Pinpoint the cell where the given text exists, returning its (X, Y) midpoint coordinate. 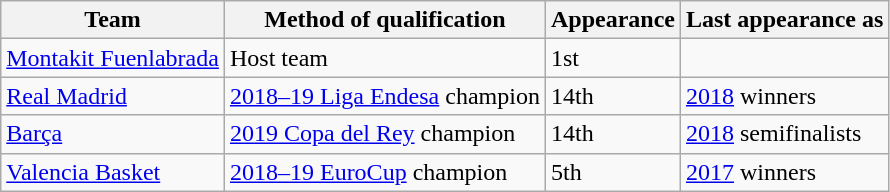
Montakit Fuenlabrada (113, 58)
Host team (384, 58)
2018 winners (784, 96)
Barça (113, 134)
Team (113, 20)
2018 semifinalists (784, 134)
Method of qualification (384, 20)
2019 Copa del Rey champion (384, 134)
2017 winners (784, 172)
Valencia Basket (113, 172)
Last appearance as (784, 20)
2018–19 Liga Endesa champion (384, 96)
1st (612, 58)
Real Madrid (113, 96)
5th (612, 172)
Appearance (612, 20)
2018–19 EuroCup champion (384, 172)
